Scan for the cell matching the given text and deliver its [X, Y] coordinate at center. 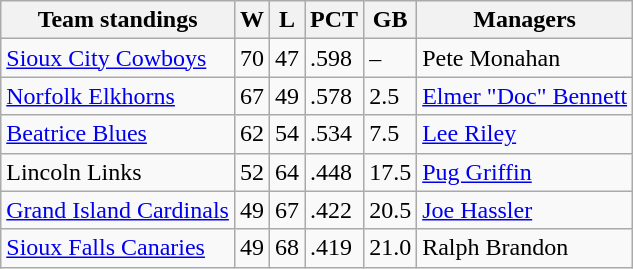
64 [286, 172]
62 [252, 134]
Lincoln Links [118, 172]
GB [390, 20]
Pug Griffin [525, 172]
Sioux City Cowboys [118, 58]
68 [286, 248]
2.5 [390, 96]
– [390, 58]
Ralph Brandon [525, 248]
17.5 [390, 172]
Sioux Falls Canaries [118, 248]
Team standings [118, 20]
7.5 [390, 134]
.419 [334, 248]
.598 [334, 58]
.422 [334, 210]
Grand Island Cardinals [118, 210]
.448 [334, 172]
47 [286, 58]
Lee Riley [525, 134]
Joe Hassler [525, 210]
21.0 [390, 248]
.534 [334, 134]
70 [252, 58]
Elmer "Doc" Bennett [525, 96]
.578 [334, 96]
L [286, 20]
Norfolk Elkhorns [118, 96]
54 [286, 134]
W [252, 20]
52 [252, 172]
PCT [334, 20]
Managers [525, 20]
20.5 [390, 210]
Beatrice Blues [118, 134]
Pete Monahan [525, 58]
